Provide the (x, y) coordinate of the cell's center where the given text is located.  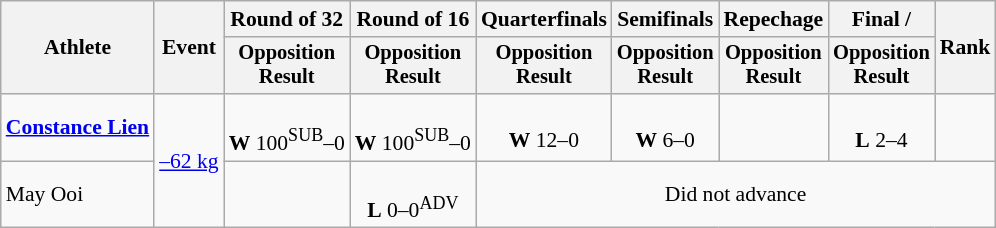
Quarterfinals (544, 19)
Round of 32 (287, 19)
Event (188, 48)
–62 kg (188, 161)
Repechage (773, 19)
Did not advance (736, 194)
May Ooi (78, 194)
L 0–0ADV (413, 194)
W 6–0 (666, 128)
Round of 16 (413, 19)
W 12–0 (544, 128)
L 2–4 (882, 128)
Athlete (78, 48)
Semifinals (666, 19)
Final / (882, 19)
Rank (966, 48)
Constance Lien (78, 128)
